Determine the (X, Y) coordinate at the center of the cell enclosing the given text.  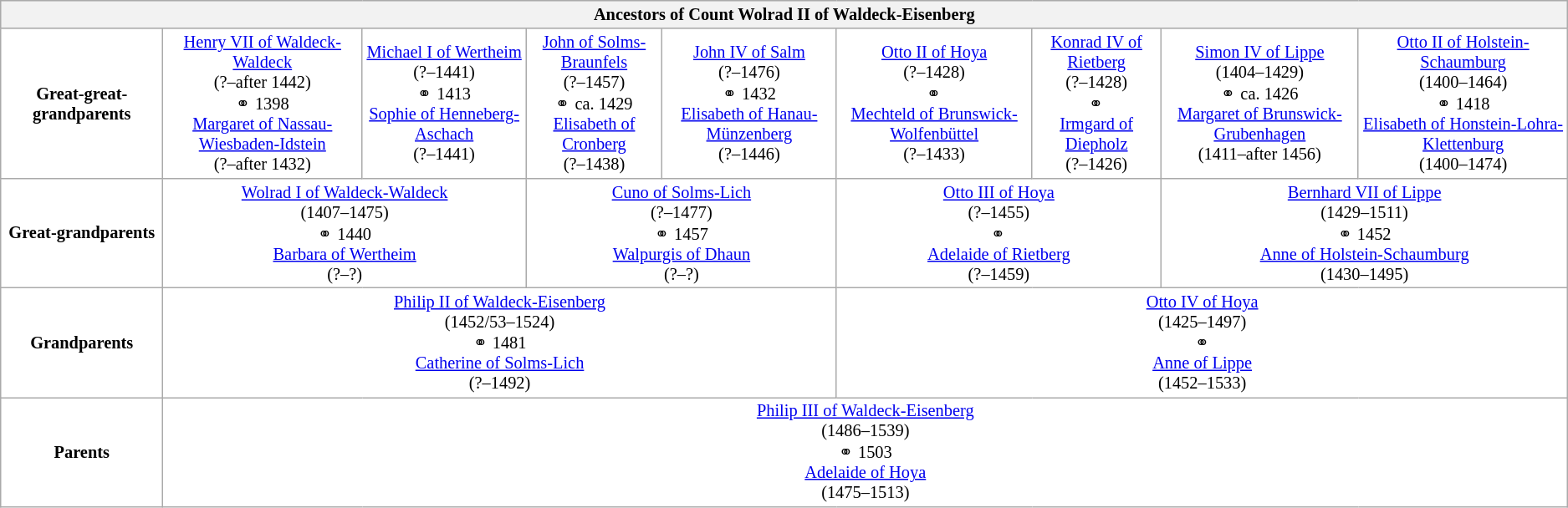
Otto II of Hoya(?–1428)⚭Mechteld of Brunswick-Wolfenbüttel(?–1433) (934, 104)
Konrad IV of Rietberg(?–1428)⚭Irmgard of Diepholz(?–1426) (1096, 104)
Bernhard VII of Lippe(1429–1511)⚭ 1452Anne of Holstein-Schaumburg(1430–1495) (1364, 232)
Michael I of Wertheim(?–1441)⚭ 1413Sophie of Henneberg-Aschach(?–1441) (445, 104)
Wolrad I of Waldeck-Waldeck(1407–1475)⚭ 1440Barbara of Wertheim(?–?) (345, 232)
Otto III of Hoya(?–1455)⚭Adelaide of Rietberg(?–1459) (999, 232)
John IV of Salm(?–1476)⚭ 1432Elisabeth of Hanau-Münzenberg(?–1446) (749, 104)
Simon IV of Lippe(1404–1429)⚭ ca. 1426Margaret of Brunswick-Grubenhagen(1411–after 1456) (1259, 104)
John of Solms-Braunfels(?–1457)⚭ ca. 1429Elisabeth of Cronberg(?–1438) (594, 104)
Ancestors of Count Wolrad II of Waldeck-Eisenberg (784, 14)
Grandparents (82, 343)
Parents (82, 451)
Henry VII of Waldeck-Waldeck(?–after 1442)⚭ 1398Margaret of Nassau-Wiesbaden-Idstein(?–after 1432) (263, 104)
Great-great-grandparents (82, 104)
Otto II of Holstein-Schaumburg(1400–1464)⚭ 1418Elisabeth of Honstein-Lohra-Klettenburg(1400–1474) (1463, 104)
Philip III of Waldeck-Eisenberg(1486–1539)⚭ 1503Adelaide of Hoya(1475–1513) (866, 451)
Great-grandparents (82, 232)
Philip II of Waldeck-Eisenberg(1452/53–1524)⚭ 1481Catherine of Solms-Lich(?–1492) (500, 343)
Otto IV of Hoya(1425–1497)⚭Anne of Lippe(1452–1533) (1203, 343)
Cuno of Solms-Lich(?–1477)⚭ 1457Walpurgis of Dhaun(?–?) (681, 232)
